Detect which cell encompasses the target text, then output its [X, Y] center coordinate. 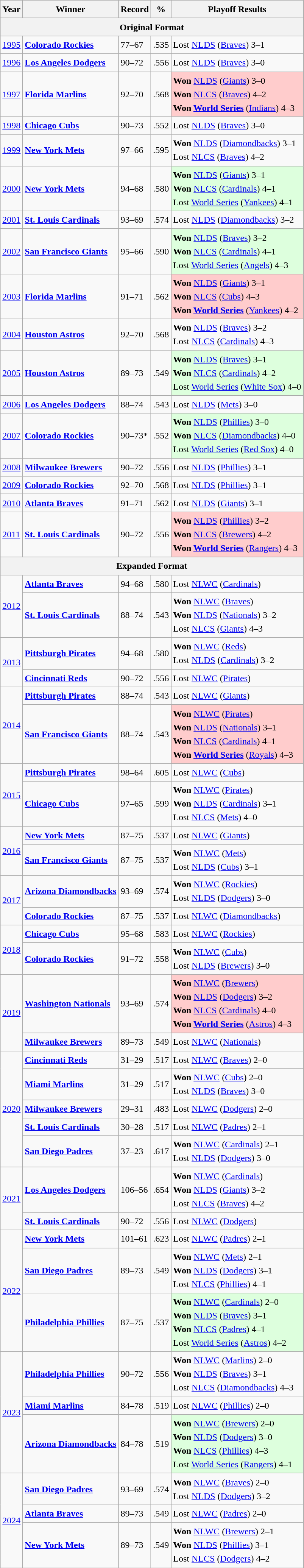
2009 [11, 485]
Lost NLWC (Rockies) [237, 934]
Lost NLWC (Padres) 2–0 [237, 1514]
2001 [11, 220]
Won NLWC (Cardinals) 2–0Won NLDS (Braves) 3–1Won NLCS (Padres) 4–1Lost World Series (Astros) 4–2 [237, 1322]
77–67 [135, 45]
.590 [161, 251]
Won NLWC (Pirates)Won NLDS (Cardinals) 3–1Lost NLCS (Mets) 4–0 [237, 804]
Washington Nationals [70, 1003]
106–56 [135, 1190]
2006 [11, 404]
Won NLWC (Cardinals) 2–1Lost NLDS (Dodgers) 3–0 [237, 1151]
97–66 [135, 150]
Lost NLWC (Nationals) [237, 1042]
Lost NLDS (Giants) 3–1 [237, 503]
.654 [161, 1190]
.483 [161, 1109]
95–68 [135, 934]
Won NLWC (Cardinals)Won NLDS (Giants) 3–2Lost NLCS (Braves) 4–2 [237, 1190]
2023 [11, 1412]
Won NLWC (Cubs)Lost NLDS (Brewers) 3–0 [237, 959]
29–31 [135, 1109]
Won NLWC (Braves)Won NLDS (Nationals) 3–2Lost NLCS (Giants) 4–3 [237, 615]
Won NLDS (Diamondbacks) 3–1Lost NLCS (Braves) 4–2 [237, 150]
Won NLWC (Pirates)Won NLDS (Nationals) 3–1Won NLCS (Cardinals) 4–1Won World Series (Royals) 4–3 [237, 734]
30–28 [135, 1127]
2010 [11, 503]
97–65 [135, 804]
2022 [11, 1290]
Lost NLWC (Diamondbacks) [237, 916]
Lost NLWC (Pirates) [237, 678]
1996 [11, 63]
.535 [161, 45]
Record [135, 9]
Lost NLWC (Cardinals) [237, 584]
Won NLWC (Mets) 2–1Won NLDS (Dodgers) 3–1Lost NLCS (Phillies) 4–1 [237, 1271]
Playoff Results [237, 9]
1998 [11, 126]
Winner [70, 9]
2019 [11, 1013]
2005 [11, 373]
Lost NLDS (Braves) 3–1 [237, 45]
Won NLDS (Braves) 3–2Won NLCS (Cardinals) 4–1Lost World Series (Angels) 4–3 [237, 251]
Expanded Format [152, 566]
101–61 [135, 1239]
2008 [11, 467]
.605 [161, 772]
2004 [11, 335]
Lost NLWC (Phillies) 2–0 [237, 1406]
Lost NLDS (Diamondbacks) 3–2 [237, 220]
2012 [11, 606]
91–72 [135, 959]
2002 [11, 251]
2016 [11, 851]
90–73* [135, 436]
2013 [11, 662]
2007 [11, 436]
2017 [11, 900]
Won NLDS (Phillies) 3–0Won NLCS (Diamondbacks) 4–0Lost World Series (Red Sox) 4–0 [237, 436]
Won NLWC (Brewers) 2–0Won NLDS (Dodgers) 3–0Won NLCS (Phillies) 4–3Lost World Series (Rangers) 4–1 [237, 1444]
Won NLDS (Giants) 3–0Won NLCS (Braves) 4–2Won World Series (Indians) 4–3 [237, 94]
Lost NLWC (Braves) 2–0 [237, 1059]
1997 [11, 94]
2020 [11, 1109]
.623 [161, 1239]
1995 [11, 45]
Won NLDS (Phillies) 3–2Won NLCS (Brewers) 4–2Won World Series (Rangers) 4–3 [237, 535]
Lost NLWC (Cubs) [237, 772]
Lost NLWC (Dodgers) [237, 1221]
Won NLWC (Mets)Lost NLDS (Cubs) 3–1 [237, 860]
Year [11, 9]
Won NLWC (Brewers)Won NLDS (Dodgers) 3–2Won NLCS (Cardinals) 4–0Won World Series (Astros) 4–3 [237, 1003]
37–23 [135, 1151]
Won NLDS (Giants) 3–1Won NLCS (Cardinals) 4–1Lost World Series (Yankees) 4–1 [237, 189]
98–64 [135, 772]
1999 [11, 150]
Won NLWC (Braves) 2–0Lost NLDS (Dodgers) 3–2 [237, 1489]
.583 [161, 934]
Won NLWC (Marlins) 2–0Won NLDS (Braves) 3–1Lost NLCS (Diamondbacks) 4–3 [237, 1375]
Lost NLWC (Dodgers) 2–0 [237, 1109]
.599 [161, 804]
2015 [11, 795]
Won NLDS (Giants) 3–1Won NLCS (Cubs) 4–3Won World Series (Yankees) 4–2 [237, 296]
Won NLDS (Braves) 3–1Won NLCS (Cardinals) 4–2Lost World Series (White Sox) 4–0 [237, 373]
2024 [11, 1521]
.617 [161, 1151]
Won NLWC (Cubs) 2–0Lost NLDS (Braves) 3–0 [237, 1084]
.558 [161, 959]
2003 [11, 296]
Won NLWC (Reds)Lost NLDS (Cardinals) 3–2 [237, 654]
2021 [11, 1198]
90–73 [135, 126]
Won NLWC (Brewers) 2–1Won NLDS (Phillies) 3–1Lost NLCS (Dodgers) 4–2 [237, 1545]
2018 [11, 950]
Original Format [152, 27]
95–66 [135, 251]
% [161, 9]
2011 [11, 535]
Lost NLDS (Mets) 3–0 [237, 404]
2014 [11, 725]
2000 [11, 189]
.595 [161, 150]
Won NLWC (Rockies)Lost NLDS (Dodgers) 3–0 [237, 891]
Won NLDS (Braves) 3–2Lost NLCS (Cardinals) 4–3 [237, 335]
